Pinpoint the cell where the given text exists, returning its (X, Y) midpoint coordinate. 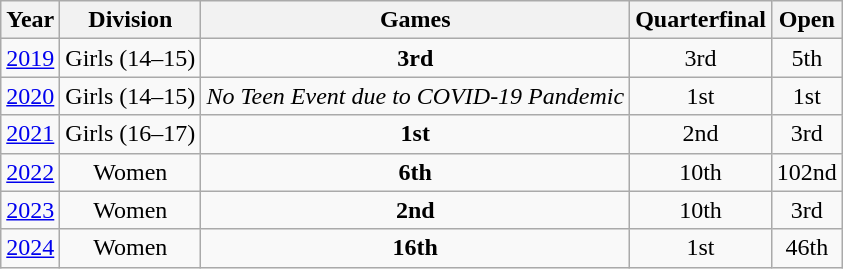
Open (806, 20)
102nd (806, 172)
16th (416, 248)
2019 (30, 58)
2023 (30, 210)
Girls (16–17) (130, 134)
Year (30, 20)
5th (806, 58)
2022 (30, 172)
2020 (30, 96)
46th (806, 248)
No Teen Event due to COVID-19 Pandemic (416, 96)
6th (416, 172)
Quarterfinal (701, 20)
Games (416, 20)
2021 (30, 134)
2024 (30, 248)
Division (130, 20)
